Capture the cell that displays the provided text and extract its (X, Y) central coordinate. 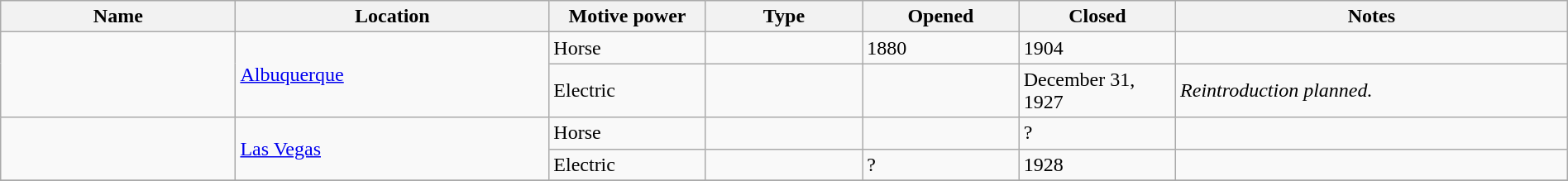
Motive power (627, 17)
Closed (1097, 17)
Name (118, 17)
Las Vegas (392, 149)
December 31, 1927 (1097, 91)
Albuquerque (392, 74)
Opened (941, 17)
Location (392, 17)
Reintroduction planned. (1372, 91)
Notes (1372, 17)
1928 (1097, 164)
Type (784, 17)
1880 (941, 48)
1904 (1097, 48)
